Extract the [x, y] coordinate from the center of the cell holding the provided text.  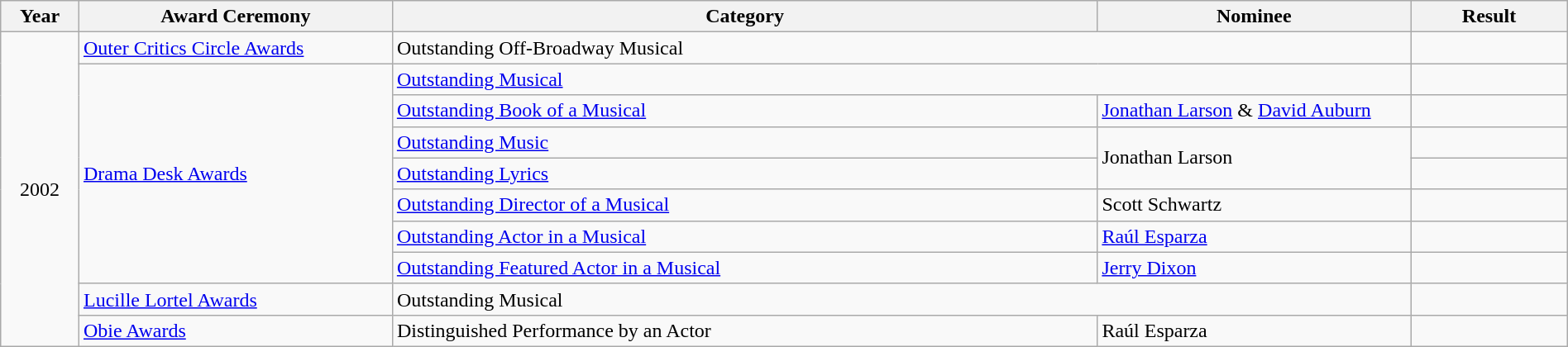
Outstanding Actor in a Musical [744, 236]
Award Ceremony [235, 17]
Jonathan Larson [1254, 158]
2002 [40, 190]
Year [40, 17]
Obie Awards [235, 330]
Outstanding Featured Actor in a Musical [744, 268]
Outstanding Book of a Musical [744, 111]
Outstanding Music [744, 142]
Outstanding Director of a Musical [744, 205]
Drama Desk Awards [235, 173]
Category [744, 17]
Jonathan Larson & David Auburn [1254, 111]
Result [1489, 17]
Outstanding Off-Broadway Musical [901, 48]
Nominee [1254, 17]
Outer Critics Circle Awards [235, 48]
Lucille Lortel Awards [235, 299]
Jerry Dixon [1254, 268]
Outstanding Lyrics [744, 173]
Distinguished Performance by an Actor [744, 330]
Scott Schwartz [1254, 205]
